Pinpoint the cell where the given text exists, returning its (X, Y) midpoint coordinate. 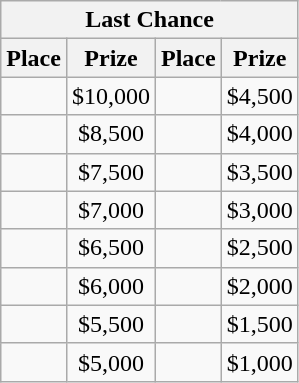
$2,500 (260, 248)
$6,000 (110, 286)
$10,000 (110, 96)
$8,500 (110, 134)
$4,500 (260, 96)
$6,500 (110, 248)
$5,500 (110, 324)
$2,000 (260, 286)
$3,000 (260, 210)
$4,000 (260, 134)
$5,000 (110, 362)
$1,000 (260, 362)
$7,000 (110, 210)
$3,500 (260, 172)
$7,500 (110, 172)
$1,500 (260, 324)
Last Chance (150, 20)
